Output the [x, y] coordinate of the center of the cell containing the given text.  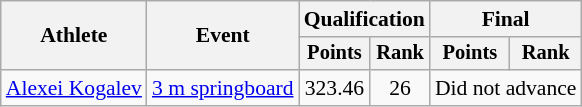
26 [400, 88]
3 m springboard [223, 88]
Final [506, 19]
Qualification [364, 19]
323.46 [335, 88]
Did not advance [506, 88]
Athlete [74, 36]
Event [223, 36]
Alexei Kogalev [74, 88]
